From the cell containing the given text, extract its center point as [X, Y] coordinate. 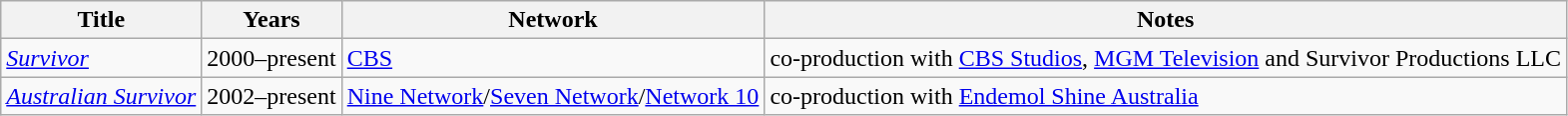
2000–present [271, 58]
Years [271, 20]
co-production with Endemol Shine Australia [1166, 96]
Notes [1166, 20]
2002–present [271, 96]
Australian Survivor [102, 96]
Network [553, 20]
Title [102, 20]
co-production with CBS Studios, MGM Television and Survivor Productions LLC [1166, 58]
Survivor [102, 58]
Nine Network/Seven Network/Network 10 [553, 96]
CBS [553, 58]
